Pinpoint the cell where the given text exists, returning its (x, y) midpoint coordinate. 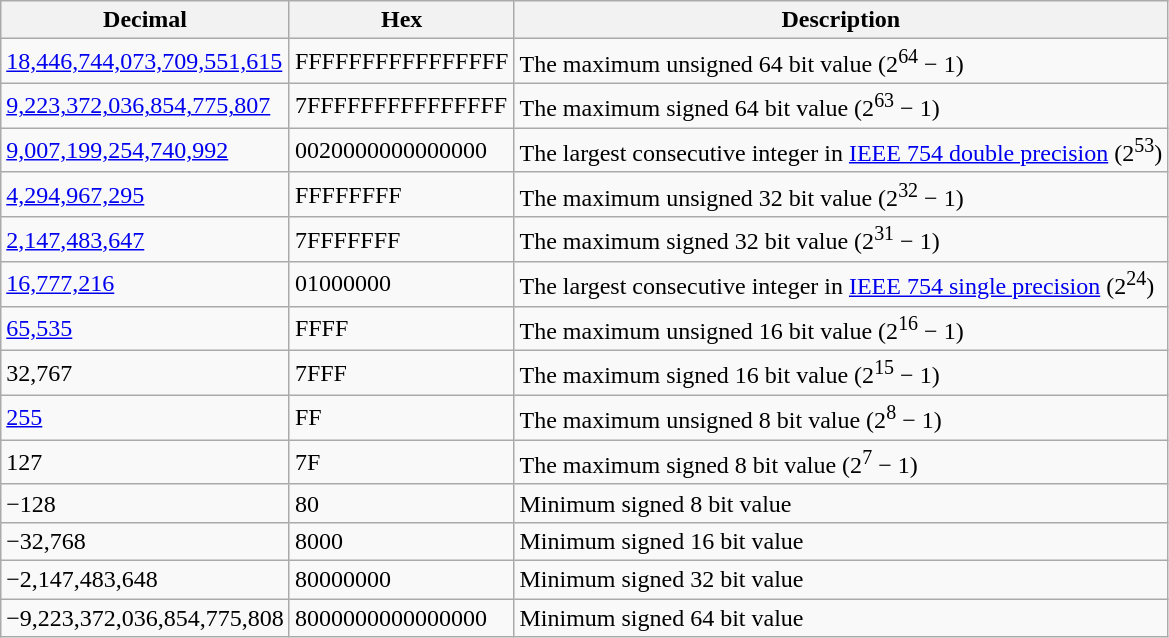
Description (841, 20)
7FFFFFFFFFFFFFFF (402, 106)
−2,147,483,648 (146, 579)
32,767 (146, 374)
Hex (402, 20)
65,535 (146, 328)
7FFF (402, 374)
9,007,199,254,740,992 (146, 150)
The maximum unsigned 64 bit value (264 − 1) (841, 62)
4,294,967,295 (146, 194)
The maximum signed 32 bit value (231 − 1) (841, 240)
−32,768 (146, 541)
127 (146, 462)
Minimum signed 32 bit value (841, 579)
0020000000000000 (402, 150)
01000000 (402, 284)
Minimum signed 64 bit value (841, 618)
9,223,372,036,854,775,807 (146, 106)
−9,223,372,036,854,775,808 (146, 618)
The maximum signed 64 bit value (263 − 1) (841, 106)
255 (146, 418)
16,777,216 (146, 284)
80000000 (402, 579)
7F (402, 462)
Minimum signed 16 bit value (841, 541)
The maximum unsigned 8 bit value (28 − 1) (841, 418)
8000 (402, 541)
The largest consecutive integer in IEEE 754 single precision (224) (841, 284)
80 (402, 503)
18,446,744,073,709,551,615 (146, 62)
Minimum signed 8 bit value (841, 503)
The maximum unsigned 32 bit value (232 − 1) (841, 194)
The maximum signed 8 bit value (27 − 1) (841, 462)
The maximum unsigned 16 bit value (216 − 1) (841, 328)
The maximum signed 16 bit value (215 − 1) (841, 374)
7FFFFFFF (402, 240)
8000000000000000 (402, 618)
FFFFFFFF (402, 194)
The largest consecutive integer in IEEE 754 double precision (253) (841, 150)
−128 (146, 503)
FF (402, 418)
2,147,483,647 (146, 240)
Decimal (146, 20)
FFFFFFFFFFFFFFFF (402, 62)
FFFF (402, 328)
